Scan for the cell matching the given text and deliver its [x, y] coordinate at center. 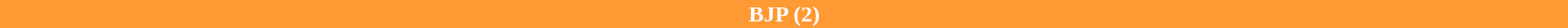
BJP (2) [784, 14]
